Search for the cell housing the specified text and yield its (x, y) center coordinate. 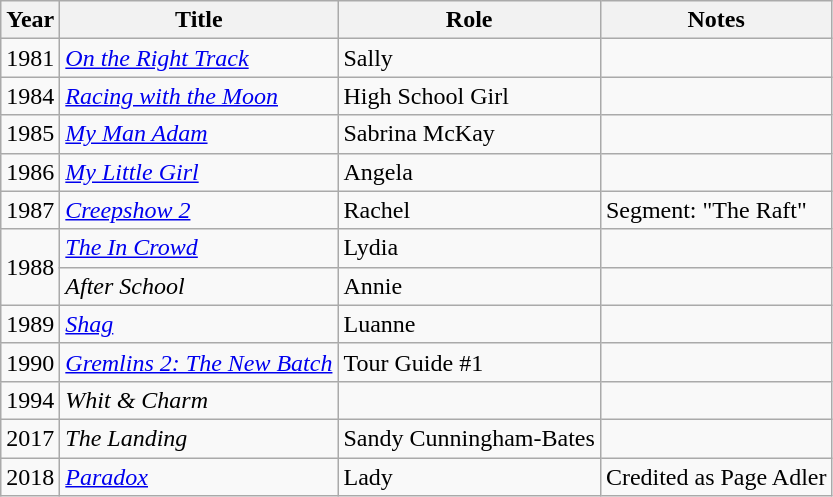
1981 (30, 58)
The Landing (199, 438)
Lady (469, 477)
1990 (30, 362)
1985 (30, 134)
On the Right Track (199, 58)
The In Crowd (199, 248)
Sabrina McKay (469, 134)
Sally (469, 58)
Shag (199, 324)
High School Girl (469, 96)
2017 (30, 438)
1986 (30, 172)
Year (30, 20)
After School (199, 286)
2018 (30, 477)
Sandy Cunningham-Bates (469, 438)
1994 (30, 400)
Role (469, 20)
Gremlins 2: The New Batch (199, 362)
Paradox (199, 477)
Lydia (469, 248)
Racing with the Moon (199, 96)
1988 (30, 267)
My Little Girl (199, 172)
Notes (716, 20)
Tour Guide #1 (469, 362)
Title (199, 20)
Whit & Charm (199, 400)
My Man Adam (199, 134)
Rachel (469, 210)
Credited as Page Adler (716, 477)
Segment: "The Raft" (716, 210)
Creepshow 2 (199, 210)
1984 (30, 96)
1987 (30, 210)
Annie (469, 286)
Angela (469, 172)
Luanne (469, 324)
1989 (30, 324)
